Return the (x, y) coordinate for the center point of the cell that contains the specified text.  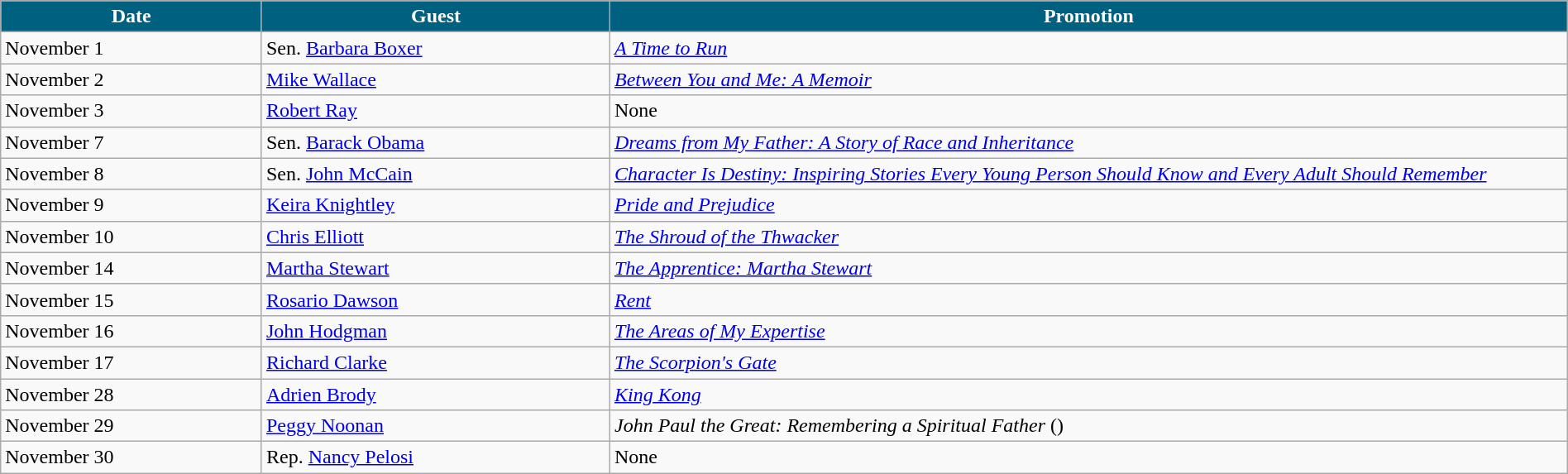
Rosario Dawson (435, 299)
November 7 (131, 142)
The Scorpion's Gate (1088, 362)
Richard Clarke (435, 362)
Adrien Brody (435, 395)
November 30 (131, 457)
Sen. Barack Obama (435, 142)
November 14 (131, 268)
November 10 (131, 237)
Guest (435, 17)
November 2 (131, 79)
Robert Ray (435, 111)
November 17 (131, 362)
November 9 (131, 205)
Rep. Nancy Pelosi (435, 457)
John Hodgman (435, 331)
November 8 (131, 174)
Martha Stewart (435, 268)
The Apprentice: Martha Stewart (1088, 268)
Dreams from My Father: A Story of Race and Inheritance (1088, 142)
November 28 (131, 395)
The Shroud of the Thwacker (1088, 237)
The Areas of My Expertise (1088, 331)
November 3 (131, 111)
November 16 (131, 331)
November 1 (131, 48)
Sen. Barbara Boxer (435, 48)
November 29 (131, 426)
Promotion (1088, 17)
November 15 (131, 299)
Date (131, 17)
Chris Elliott (435, 237)
King Kong (1088, 395)
Pride and Prejudice (1088, 205)
John Paul the Great: Remembering a Spiritual Father () (1088, 426)
Peggy Noonan (435, 426)
Keira Knightley (435, 205)
Sen. John McCain (435, 174)
A Time to Run (1088, 48)
Character Is Destiny: Inspiring Stories Every Young Person Should Know and Every Adult Should Remember (1088, 174)
Mike Wallace (435, 79)
Rent (1088, 299)
Between You and Me: A Memoir (1088, 79)
